Return the [x, y] coordinate for the center point of the cell that contains the specified text.  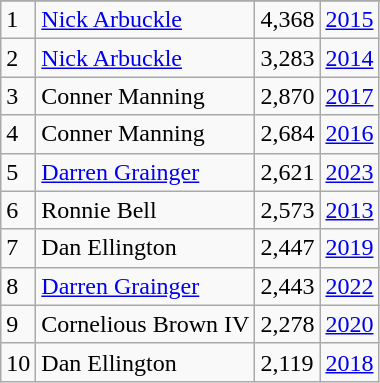
2013 [350, 210]
4,368 [288, 20]
9 [18, 324]
6 [18, 210]
3 [18, 96]
2 [18, 58]
2020 [350, 324]
2,447 [288, 248]
5 [18, 172]
2,684 [288, 134]
2015 [350, 20]
2,119 [288, 362]
2,443 [288, 286]
10 [18, 362]
2018 [350, 362]
2016 [350, 134]
Cornelious Brown IV [146, 324]
2022 [350, 286]
2,278 [288, 324]
7 [18, 248]
Ronnie Bell [146, 210]
2019 [350, 248]
8 [18, 286]
2,621 [288, 172]
2,870 [288, 96]
2,573 [288, 210]
2023 [350, 172]
2014 [350, 58]
1 [18, 20]
3,283 [288, 58]
2017 [350, 96]
4 [18, 134]
